Locate the cell with the specified text and output its [X, Y] center coordinate. 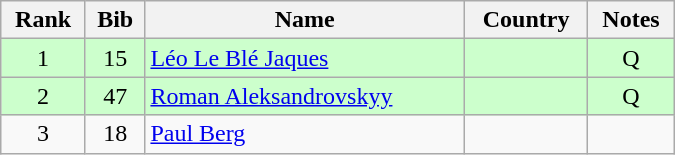
Léo Le Blé Jaques [305, 58]
15 [114, 58]
1 [44, 58]
2 [44, 96]
Notes [631, 20]
18 [114, 134]
Paul Berg [305, 134]
Rank [44, 20]
Roman Aleksandrovskyy [305, 96]
Name [305, 20]
3 [44, 134]
47 [114, 96]
Bib [114, 20]
Country [526, 20]
